Capture the cell that displays the provided text and extract its (X, Y) central coordinate. 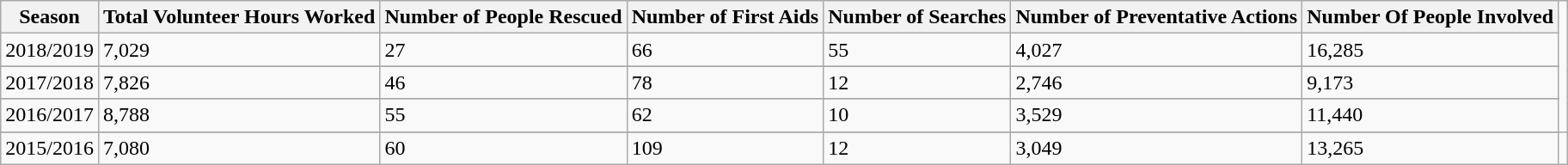
10 (917, 115)
2015/2016 (50, 148)
11,440 (1430, 115)
Number of People Rescued (504, 17)
60 (504, 148)
Season (50, 17)
7,080 (239, 148)
2018/2019 (50, 50)
16,285 (1430, 50)
27 (504, 50)
Number of First Aids (726, 17)
66 (726, 50)
2016/2017 (50, 115)
3,529 (1157, 115)
109 (726, 148)
3,049 (1157, 148)
2017/2018 (50, 82)
7,826 (239, 82)
4,027 (1157, 50)
9,173 (1430, 82)
8,788 (239, 115)
7,029 (239, 50)
62 (726, 115)
Total Volunteer Hours Worked (239, 17)
Number of Searches (917, 17)
13,265 (1430, 148)
Number Of People Involved (1430, 17)
78 (726, 82)
2,746 (1157, 82)
46 (504, 82)
Number of Preventative Actions (1157, 17)
